Provide the (x, y) coordinate of the cell's center where the given text is located.  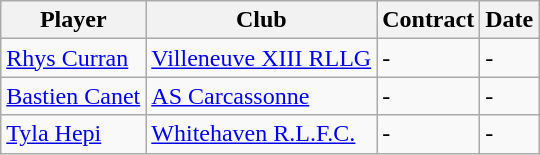
Bastien Canet (74, 96)
Contract (428, 20)
Date (510, 20)
Player (74, 20)
AS Carcassonne (262, 96)
Rhys Curran (74, 58)
Whitehaven R.L.F.C. (262, 134)
Club (262, 20)
Tyla Hepi (74, 134)
Villeneuve XIII RLLG (262, 58)
